Pinpoint the cell where the given text exists, returning its (X, Y) midpoint coordinate. 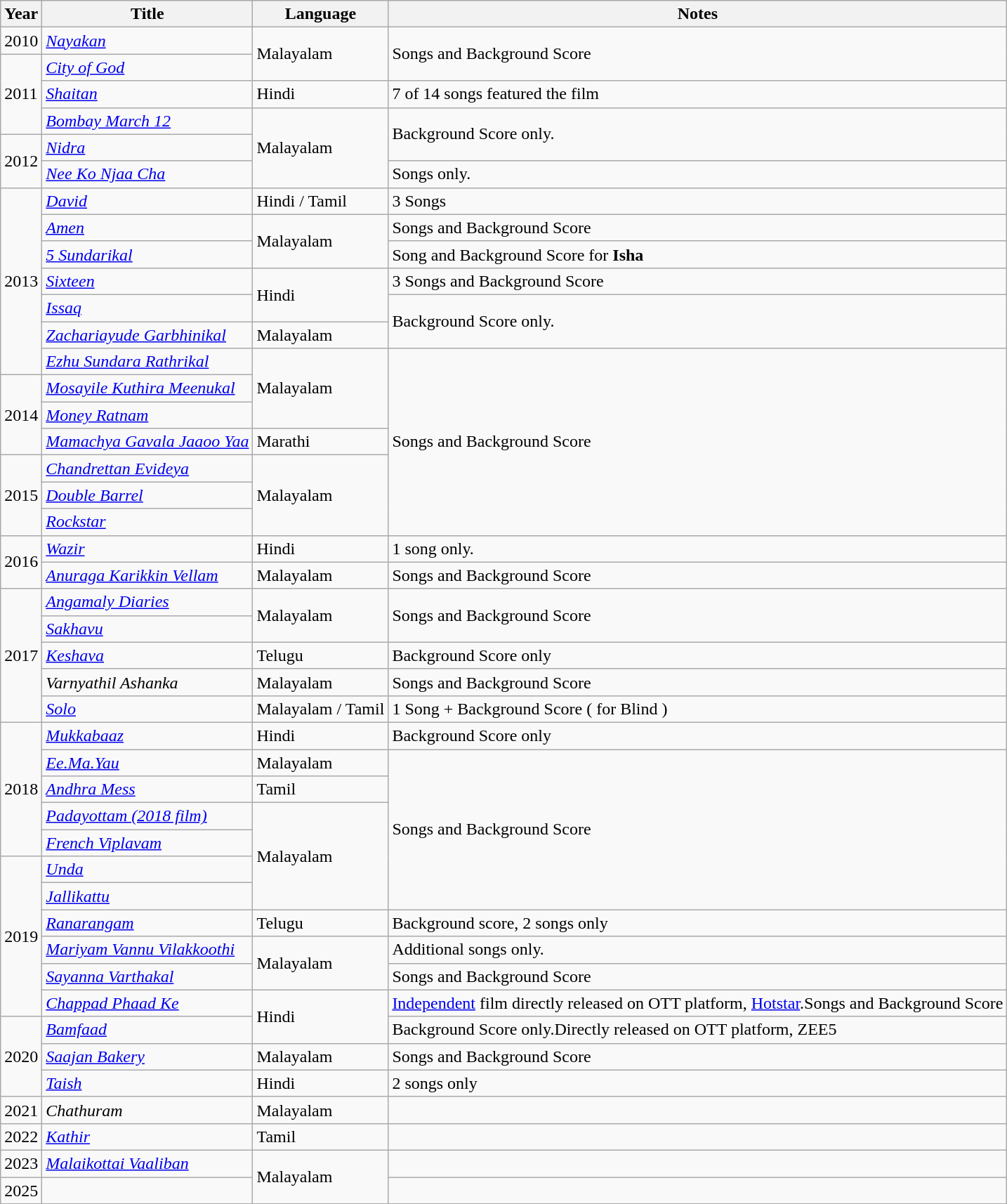
Taish (147, 1083)
Anuraga Karikkin Vellam (147, 575)
Ee.Ma.Yau (147, 762)
Issaq (147, 308)
2021 (21, 1110)
2020 (21, 1056)
Ranarangam (147, 923)
Language (320, 14)
Mosayile Kuthira Meenukal (147, 388)
Mariyam Vannu Vilakkoothi (147, 950)
Double Barrel (147, 495)
City of God (147, 67)
Additional songs only. (698, 950)
Shaitan (147, 94)
Keshava (147, 655)
2025 (21, 1191)
Jallikattu (147, 896)
Background score, 2 songs only (698, 923)
Song and Background Score for Isha (698, 254)
1 Song + Background Score ( for Blind ) (698, 709)
Nayakan (147, 41)
2023 (21, 1163)
2 songs only (698, 1083)
Nidra (147, 148)
Wazir (147, 549)
5 Sundarikal (147, 254)
2022 (21, 1137)
2013 (21, 281)
2011 (21, 94)
Amen (147, 228)
Money Ratnam (147, 415)
Nee Ko Njaa Cha (147, 174)
Independent film directly released on OTT platform, Hotstar.Songs and Background Score (698, 1003)
Chappad Phaad Ke (147, 1003)
Notes (698, 14)
Varnyathil Ashanka (147, 682)
3 Songs (698, 201)
2015 (21, 495)
2012 (21, 161)
Unda (147, 870)
Marathi (320, 442)
2019 (21, 936)
Title (147, 14)
French Viplavam (147, 843)
Malaikottai Vaaliban (147, 1163)
Padayottam (2018 film) (147, 816)
Mamachya Gavala Jaaoo Yaa (147, 442)
Saajan Bakery (147, 1056)
2010 (21, 41)
Angamaly Diaries (147, 602)
Ezhu Sundara Rathrikal (147, 362)
2018 (21, 789)
Bombay March 12 (147, 121)
7 of 14 songs featured the film (698, 94)
Andhra Mess (147, 790)
Chandrettan Evideya (147, 469)
Rockstar (147, 522)
2014 (21, 415)
Hindi / Tamil (320, 201)
Solo (147, 709)
2017 (21, 655)
Chathuram (147, 1110)
Background Score only.Directly released on OTT platform, ZEE5 (698, 1030)
1 song only. (698, 549)
Sakhavu (147, 629)
Songs only. (698, 174)
Mukkabaaz (147, 735)
Malayalam / Tamil (320, 709)
Kathir (147, 1137)
2016 (21, 562)
Year (21, 14)
David (147, 201)
3 Songs and Background Score (698, 281)
Bamfaad (147, 1030)
Zachariayude Garbhinikal (147, 335)
Sixteen (147, 281)
Sayanna Varthakal (147, 976)
